Extract the (x, y) coordinate from the center of the cell holding the provided text.  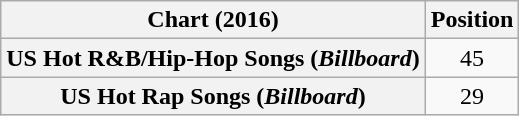
US Hot R&B/Hip-Hop Songs (Billboard) (213, 58)
Chart (2016) (213, 20)
Position (472, 20)
29 (472, 96)
US Hot Rap Songs (Billboard) (213, 96)
45 (472, 58)
